Locate the cell with the specified text and output its [x, y] center coordinate. 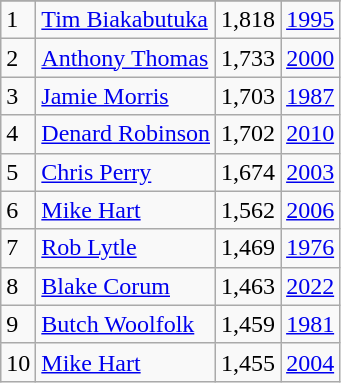
8 [18, 286]
Rob Lytle [126, 248]
1,733 [248, 58]
2006 [310, 210]
Tim Biakabutuka [126, 20]
1,459 [248, 324]
1,463 [248, 286]
1995 [310, 20]
3 [18, 96]
1,674 [248, 172]
1981 [310, 324]
1976 [310, 248]
Denard Robinson [126, 134]
2000 [310, 58]
6 [18, 210]
Butch Woolfolk [126, 324]
Anthony Thomas [126, 58]
2004 [310, 362]
Jamie Morris [126, 96]
1,703 [248, 96]
1,702 [248, 134]
2 [18, 58]
7 [18, 248]
Blake Corum [126, 286]
4 [18, 134]
1,562 [248, 210]
2003 [310, 172]
1,455 [248, 362]
1,818 [248, 20]
Chris Perry [126, 172]
1 [18, 20]
1,469 [248, 248]
2010 [310, 134]
2022 [310, 286]
5 [18, 172]
1987 [310, 96]
10 [18, 362]
9 [18, 324]
